From the cell containing the given text, extract its center point as [X, Y] coordinate. 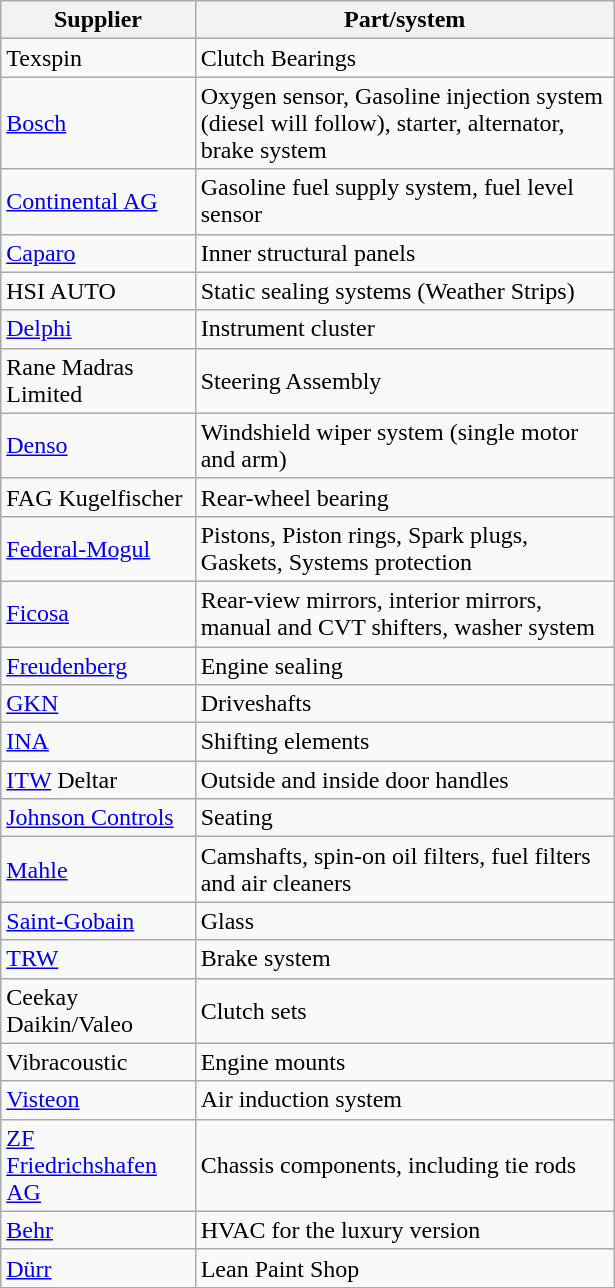
Supplier [98, 20]
ITW Deltar [98, 780]
Behr [98, 1230]
Denso [98, 446]
Outside and inside door handles [404, 780]
Clutch sets [404, 1010]
FAG Kugelfischer [98, 497]
Ficosa [98, 614]
Dürr [98, 1268]
Mahle [98, 870]
TRW [98, 959]
Rane Madras Limited [98, 380]
Shifting elements [404, 742]
Clutch Bearings [404, 58]
Continental AG [98, 202]
Visteon [98, 1100]
Johnson Controls [98, 818]
Part/system [404, 20]
Ceekay Daikin/Valeo [98, 1010]
Delphi [98, 329]
Caparo [98, 253]
ZF Friedrichshafen AG [98, 1165]
Lean Paint Shop [404, 1268]
Inner structural panels [404, 253]
Gasoline fuel supply system, fuel level sensor [404, 202]
HSI AUTO [98, 291]
Vibracoustic [98, 1062]
Static sealing systems (Weather Strips) [404, 291]
Glass [404, 921]
Oxygen sensor, Gasoline injection system (diesel will follow), starter, alternator, brake system [404, 123]
Texspin [98, 58]
Seating [404, 818]
Windshield wiper system (single motor and arm) [404, 446]
Chassis components, including tie rods [404, 1165]
Driveshafts [404, 704]
Freudenberg [98, 665]
Pistons, Piston rings, Spark plugs, Gaskets, Systems protection [404, 548]
Saint-Gobain [98, 921]
GKN [98, 704]
Steering Assembly [404, 380]
Rear-view mirrors, interior mirrors, manual and CVT shifters, washer system [404, 614]
Engine sealing [404, 665]
Camshafts, spin-on oil filters, fuel filters and air cleaners [404, 870]
Engine mounts [404, 1062]
INA [98, 742]
HVAC for the luxury version [404, 1230]
Federal-Mogul [98, 548]
Brake system [404, 959]
Bosch [98, 123]
Air induction system [404, 1100]
Rear-wheel bearing [404, 497]
Instrument cluster [404, 329]
